Identify which cell holds the provided text, then report its [X, Y] central coordinate. 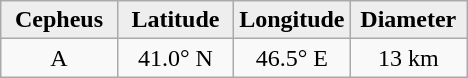
Longitude [292, 20]
Diameter [408, 20]
A [59, 58]
46.5° E [292, 58]
41.0° N [175, 58]
13 km [408, 58]
Cepheus [59, 20]
Latitude [175, 20]
